Return (x, y) of the center of cell containing provided text 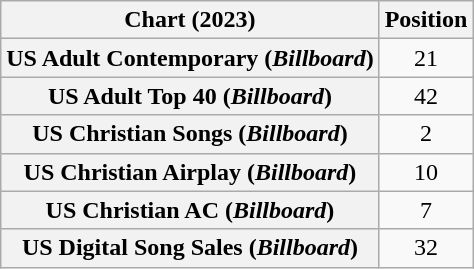
32 (426, 248)
42 (426, 96)
US Christian Songs (Billboard) (190, 134)
Position (426, 20)
2 (426, 134)
21 (426, 58)
US Christian Airplay (Billboard) (190, 172)
US Digital Song Sales (Billboard) (190, 248)
7 (426, 210)
Chart (2023) (190, 20)
US Christian AC (Billboard) (190, 210)
10 (426, 172)
US Adult Top 40 (Billboard) (190, 96)
US Adult Contemporary (Billboard) (190, 58)
